Find where the given text appears and provide that cell's center as [X, Y] coordinate. 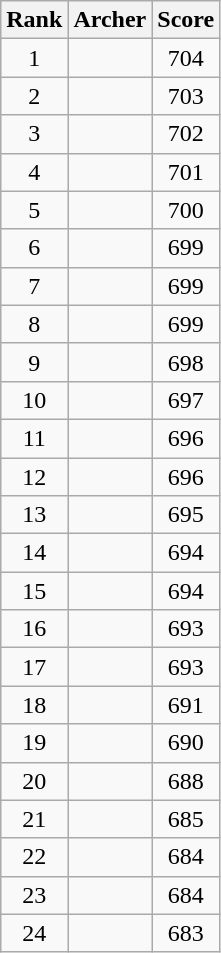
11 [34, 438]
5 [34, 210]
704 [186, 58]
12 [34, 477]
700 [186, 210]
13 [34, 515]
4 [34, 172]
1 [34, 58]
Rank [34, 20]
697 [186, 400]
688 [186, 781]
698 [186, 362]
701 [186, 172]
695 [186, 515]
Archer [110, 20]
22 [34, 857]
21 [34, 819]
19 [34, 743]
7 [34, 286]
Score [186, 20]
8 [34, 324]
691 [186, 705]
23 [34, 895]
690 [186, 743]
15 [34, 591]
16 [34, 629]
702 [186, 134]
683 [186, 933]
9 [34, 362]
10 [34, 400]
703 [186, 96]
17 [34, 667]
685 [186, 819]
20 [34, 781]
14 [34, 553]
2 [34, 96]
6 [34, 248]
24 [34, 933]
18 [34, 705]
3 [34, 134]
